Return the [X, Y] coordinate for the center point of the cell that contains the specified text.  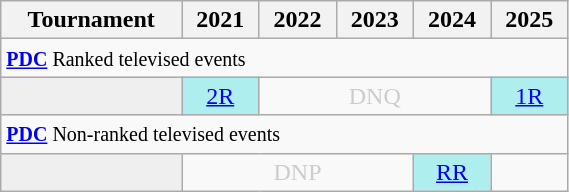
2022 [298, 20]
2R [220, 96]
DNP [298, 172]
1R [530, 96]
RR [452, 172]
Tournament [92, 20]
2025 [530, 20]
PDC Non-ranked televised events [284, 134]
2021 [220, 20]
PDC Ranked televised events [284, 58]
2023 [374, 20]
2024 [452, 20]
DNQ [375, 96]
